From the cell containing the given text, extract its center point as [X, Y] coordinate. 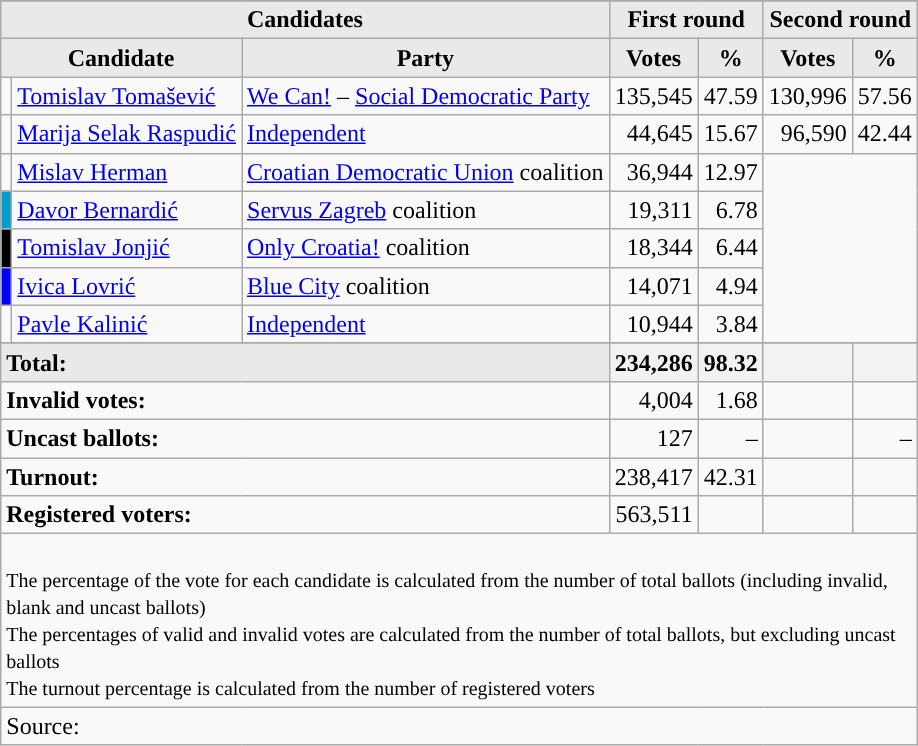
135,545 [654, 96]
6.44 [730, 248]
Croatian Democratic Union coalition [426, 172]
238,417 [654, 477]
127 [654, 438]
14,071 [654, 286]
36,944 [654, 172]
Uncast ballots: [305, 438]
Party [426, 58]
We Can! – Social Democratic Party [426, 96]
19,311 [654, 210]
Source: [460, 726]
Pavle Kalinić [127, 324]
Davor Bernardić [127, 210]
12.97 [730, 172]
57.56 [884, 96]
15.67 [730, 134]
Registered voters: [305, 515]
Tomislav Tomašević [127, 96]
Blue City coalition [426, 286]
1.68 [730, 400]
563,511 [654, 515]
Mislav Herman [127, 172]
4,004 [654, 400]
98.32 [730, 362]
18,344 [654, 248]
Tomislav Jonjić [127, 248]
Only Croatia! coalition [426, 248]
3.84 [730, 324]
Turnout: [305, 477]
42.44 [884, 134]
Total: [305, 362]
First round [686, 20]
47.59 [730, 96]
42.31 [730, 477]
10,944 [654, 324]
Candidates [305, 20]
Ivica Lovrić [127, 286]
Second round [840, 20]
6.78 [730, 210]
96,590 [808, 134]
4.94 [730, 286]
Invalid votes: [305, 400]
Candidate [122, 58]
Servus Zagreb coalition [426, 210]
Marija Selak Raspudić [127, 134]
234,286 [654, 362]
130,996 [808, 96]
44,645 [654, 134]
